From the cell containing the given text, extract its center point as [x, y] coordinate. 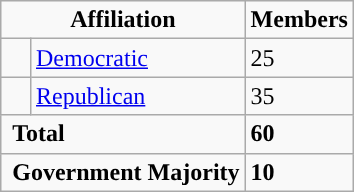
Members [299, 20]
Affiliation [123, 20]
Democratic [138, 58]
60 [299, 134]
Government Majority [123, 172]
Total [123, 134]
35 [299, 96]
10 [299, 172]
Republican [138, 96]
25 [299, 58]
